For the text-containing cell, return its midpoint in [X, Y] coordinate format. 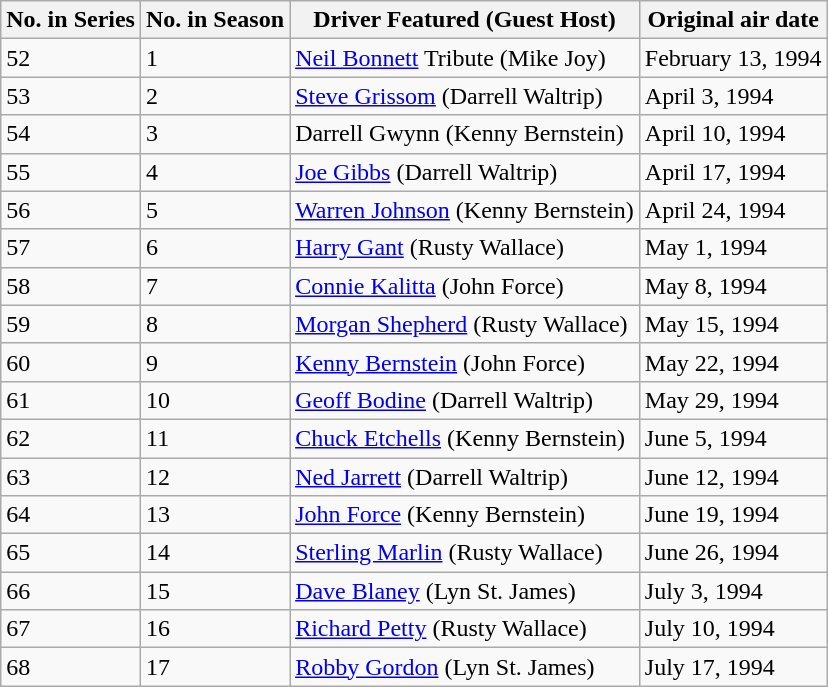
60 [71, 362]
59 [71, 324]
68 [71, 667]
3 [214, 134]
7 [214, 286]
May 8, 1994 [733, 286]
12 [214, 477]
Dave Blaney (Lyn St. James) [465, 591]
2 [214, 96]
Morgan Shepherd (Rusty Wallace) [465, 324]
15 [214, 591]
57 [71, 248]
June 26, 1994 [733, 553]
April 10, 1994 [733, 134]
61 [71, 400]
May 1, 1994 [733, 248]
June 5, 1994 [733, 438]
Driver Featured (Guest Host) [465, 20]
56 [71, 210]
No. in Series [71, 20]
Chuck Etchells (Kenny Bernstein) [465, 438]
Ned Jarrett (Darrell Waltrip) [465, 477]
64 [71, 515]
53 [71, 96]
April 17, 1994 [733, 172]
Sterling Marlin (Rusty Wallace) [465, 553]
Kenny Bernstein (John Force) [465, 362]
April 24, 1994 [733, 210]
8 [214, 324]
67 [71, 629]
Neil Bonnett Tribute (Mike Joy) [465, 58]
Geoff Bodine (Darrell Waltrip) [465, 400]
May 15, 1994 [733, 324]
No. in Season [214, 20]
14 [214, 553]
11 [214, 438]
16 [214, 629]
Robby Gordon (Lyn St. James) [465, 667]
Darrell Gwynn (Kenny Bernstein) [465, 134]
58 [71, 286]
5 [214, 210]
1 [214, 58]
John Force (Kenny Bernstein) [465, 515]
17 [214, 667]
April 3, 1994 [733, 96]
6 [214, 248]
Connie Kalitta (John Force) [465, 286]
Harry Gant (Rusty Wallace) [465, 248]
65 [71, 553]
May 22, 1994 [733, 362]
May 29, 1994 [733, 400]
February 13, 1994 [733, 58]
July 3, 1994 [733, 591]
Warren Johnson (Kenny Bernstein) [465, 210]
9 [214, 362]
Steve Grissom (Darrell Waltrip) [465, 96]
54 [71, 134]
July 10, 1994 [733, 629]
June 19, 1994 [733, 515]
Original air date [733, 20]
66 [71, 591]
10 [214, 400]
June 12, 1994 [733, 477]
63 [71, 477]
4 [214, 172]
Richard Petty (Rusty Wallace) [465, 629]
July 17, 1994 [733, 667]
Joe Gibbs (Darrell Waltrip) [465, 172]
52 [71, 58]
62 [71, 438]
55 [71, 172]
13 [214, 515]
